Find where the given text appears and provide that cell's center as [X, Y] coordinate. 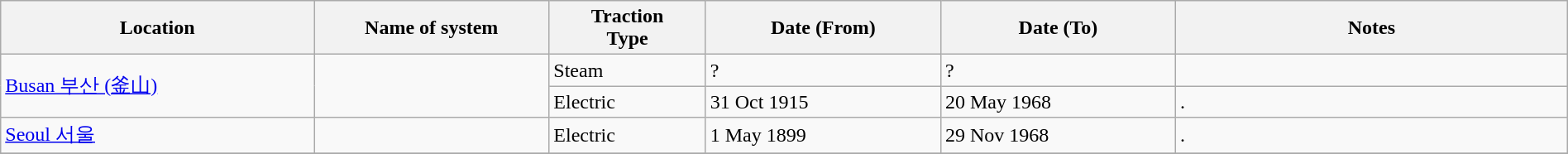
Name of system [432, 28]
Location [157, 28]
TractionType [627, 28]
1 May 1899 [823, 136]
Date (From) [823, 28]
Notes [1372, 28]
20 May 1968 [1058, 102]
29 Nov 1968 [1058, 136]
Date (To) [1058, 28]
Seoul 서울 [157, 136]
Steam [627, 70]
31 Oct 1915 [823, 102]
Busan 부산 (釜山) [157, 86]
